Detect which cell encompasses the target text, then output its [X, Y] center coordinate. 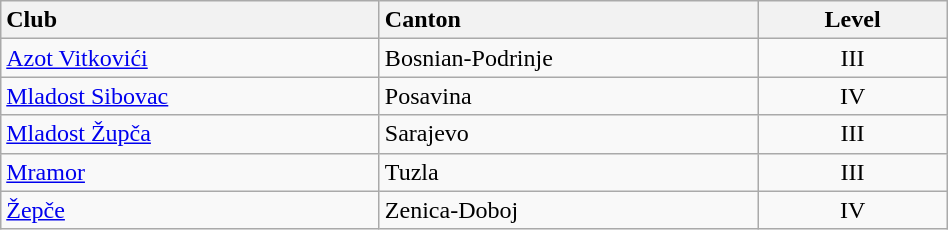
Mramor [190, 172]
Sarajevo [568, 134]
Level [852, 20]
Azot Vitkovići [190, 58]
Club [190, 20]
Tuzla [568, 172]
Bosnian-Podrinje [568, 58]
Mladost Župča [190, 134]
Canton [568, 20]
Žepče [190, 210]
Posavina [568, 96]
Zenica-Doboj [568, 210]
Mladost Sibovac [190, 96]
